Capture the cell that displays the provided text and extract its [x, y] central coordinate. 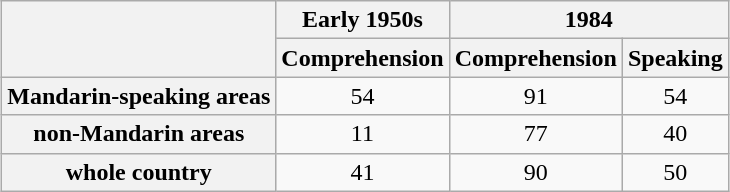
91 [536, 96]
1984 [588, 20]
Early 1950s [362, 20]
non-Mandarin areas [139, 134]
40 [675, 134]
whole country [139, 172]
50 [675, 172]
77 [536, 134]
41 [362, 172]
Mandarin-speaking areas [139, 96]
Speaking [675, 58]
90 [536, 172]
11 [362, 134]
